Find where the given text appears and provide that cell's center as [x, y] coordinate. 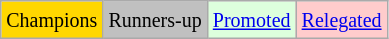
Promoted [252, 20]
Champions [52, 20]
Relegated [342, 20]
Runners-up [155, 20]
